Detect which cell encompasses the target text, then output its (x, y) center coordinate. 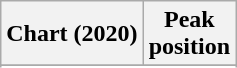
Peakposition (189, 34)
Chart (2020) (72, 34)
